From the cell containing the given text, extract its center point as [X, Y] coordinate. 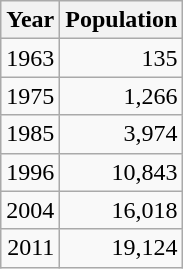
1963 [30, 58]
2011 [30, 248]
1985 [30, 134]
1975 [30, 96]
16,018 [122, 210]
2004 [30, 210]
1,266 [122, 96]
Population [122, 20]
Year [30, 20]
10,843 [122, 172]
3,974 [122, 134]
1996 [30, 172]
135 [122, 58]
19,124 [122, 248]
